Pinpoint the cell where the given text exists, returning its (X, Y) midpoint coordinate. 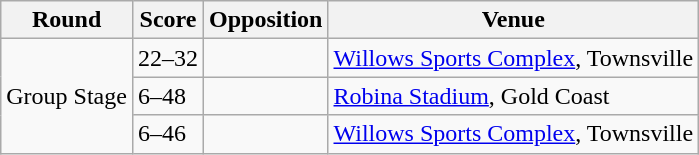
22–32 (168, 58)
Venue (514, 20)
Round (67, 20)
Robina Stadium, Gold Coast (514, 96)
Group Stage (67, 96)
6–48 (168, 96)
Opposition (266, 20)
Score (168, 20)
6–46 (168, 134)
